Locate the cell with the specified text and output its (X, Y) center coordinate. 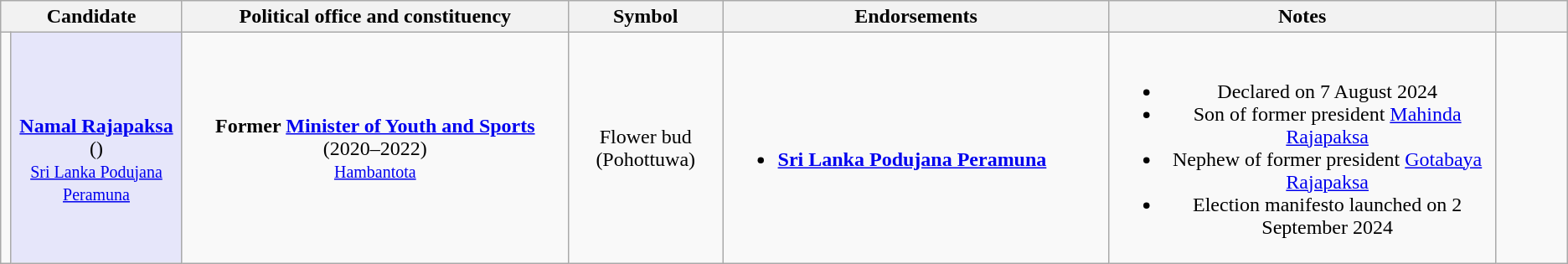
Candidate (92, 17)
Namal Rajapaksa ()Sri Lanka Podujana Peramuna (97, 148)
Political office and constituency (375, 17)
Sri Lanka Podujana Peramuna (916, 148)
Notes (1302, 17)
Symbol (645, 17)
Endorsements (916, 17)
Flower bud (Pohottuwa) (645, 148)
Former Minister of Youth and Sports (2020–2022) Hambantota (375, 148)
